Pinpoint the cell where the given text exists, returning its [x, y] midpoint coordinate. 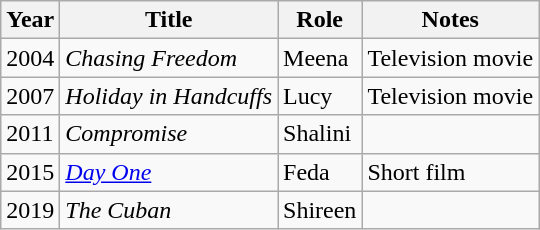
2007 [30, 96]
Feda [320, 172]
Chasing Freedom [169, 58]
Shalini [320, 134]
The Cuban [169, 210]
Short film [450, 172]
Day One [169, 172]
Lucy [320, 96]
Title [169, 20]
2011 [30, 134]
Notes [450, 20]
Role [320, 20]
Meena [320, 58]
2019 [30, 210]
Compromise [169, 134]
Year [30, 20]
Shireen [320, 210]
Holiday in Handcuffs [169, 96]
2004 [30, 58]
2015 [30, 172]
